Search for the cell housing the specified text and yield its [x, y] center coordinate. 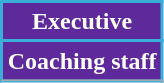
Coaching staff [82, 61]
Executive [82, 22]
